Detect which cell encompasses the target text, then output its (x, y) center coordinate. 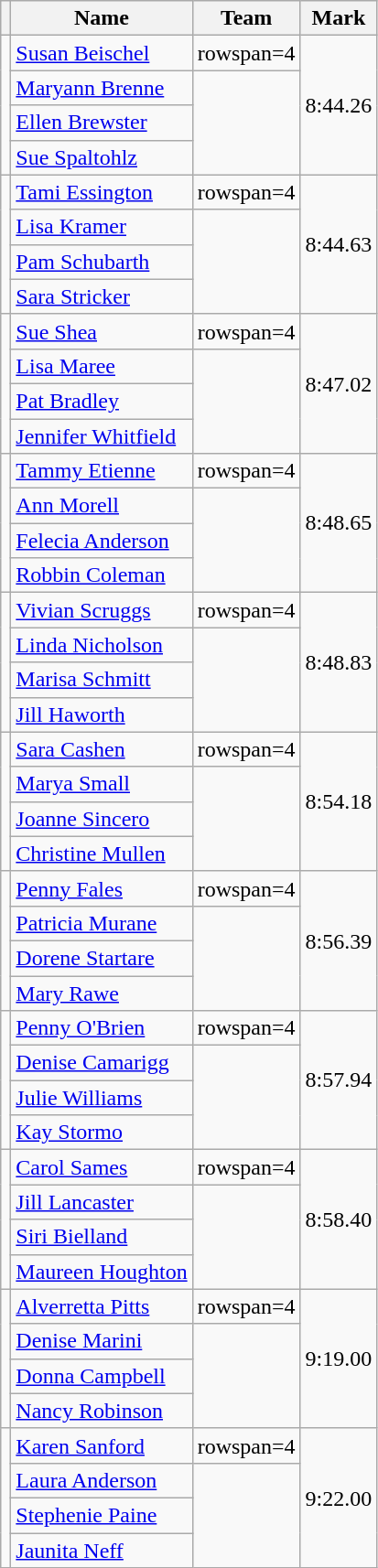
Pat Bradley (102, 401)
Carol Sames (102, 1167)
Sara Cashen (102, 749)
Joanne Sincero (102, 819)
Lisa Kramer (102, 227)
Tami Essington (102, 192)
Sue Shea (102, 331)
8:56.39 (339, 940)
9:19.00 (339, 1359)
Susan Beischel (102, 53)
Kay Stormo (102, 1133)
Patricia Murane (102, 923)
Jennifer Whitfield (102, 436)
Donna Campbell (102, 1376)
8:44.26 (339, 105)
Pam Schubarth (102, 262)
Vivian Scruggs (102, 610)
8:54.18 (339, 801)
Denise Marini (102, 1341)
Mark (339, 18)
Karen Sanford (102, 1445)
Denise Camarigg (102, 1063)
Alverretta Pitts (102, 1306)
Lisa Maree (102, 366)
Stephenie Paine (102, 1515)
8:48.83 (339, 662)
Penny O'Brien (102, 1028)
Maryann Brenne (102, 88)
Jill Lancaster (102, 1202)
Dorene Startare (102, 958)
Robbin Coleman (102, 575)
Ann Morell (102, 506)
Felecia Anderson (102, 541)
Linda Nicholson (102, 645)
Laura Anderson (102, 1480)
Mary Rawe (102, 993)
Team (246, 18)
8:57.94 (339, 1080)
Marisa Schmitt (102, 680)
Penny Fales (102, 888)
Sara Stricker (102, 296)
Jill Haworth (102, 714)
Siri Bielland (102, 1237)
Ellen Brewster (102, 123)
Marya Small (102, 784)
Maureen Houghton (102, 1272)
Christine Mullen (102, 854)
Nancy Robinson (102, 1411)
9:22.00 (339, 1498)
Jaunita Neff (102, 1551)
8:58.40 (339, 1219)
8:48.65 (339, 523)
Julie Williams (102, 1098)
8:47.02 (339, 383)
Tammy Etienne (102, 471)
Name (102, 18)
8:44.63 (339, 244)
Sue Spaltohlz (102, 157)
